Locate the cell with the specified text and output its (X, Y) center coordinate. 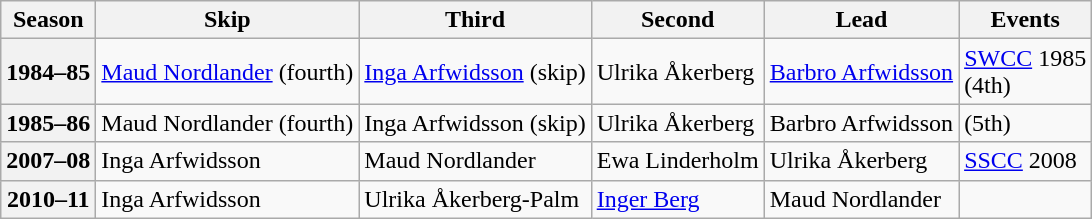
1985–86 (48, 123)
SSCC 2008 (1026, 161)
Events (1026, 20)
1984–85 (48, 72)
Second (678, 20)
Ewa Linderholm (678, 161)
Ulrika Åkerberg-Palm (475, 199)
2007–08 (48, 161)
Lead (861, 20)
Third (475, 20)
Skip (228, 20)
(5th) (1026, 123)
2010–11 (48, 199)
Inger Berg (678, 199)
SWCC 1985 (4th) (1026, 72)
Season (48, 20)
